Detect which cell encompasses the target text, then output its (X, Y) center coordinate. 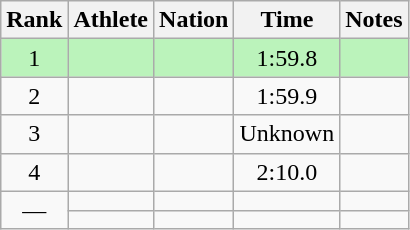
1 (34, 58)
Rank (34, 20)
1:59.8 (287, 58)
2 (34, 96)
3 (34, 134)
Time (287, 20)
1:59.9 (287, 96)
Athlete (111, 20)
Nation (194, 20)
Unknown (287, 134)
Notes (374, 20)
4 (34, 172)
2:10.0 (287, 172)
— (34, 210)
